Capture the cell that displays the provided text and extract its [x, y] central coordinate. 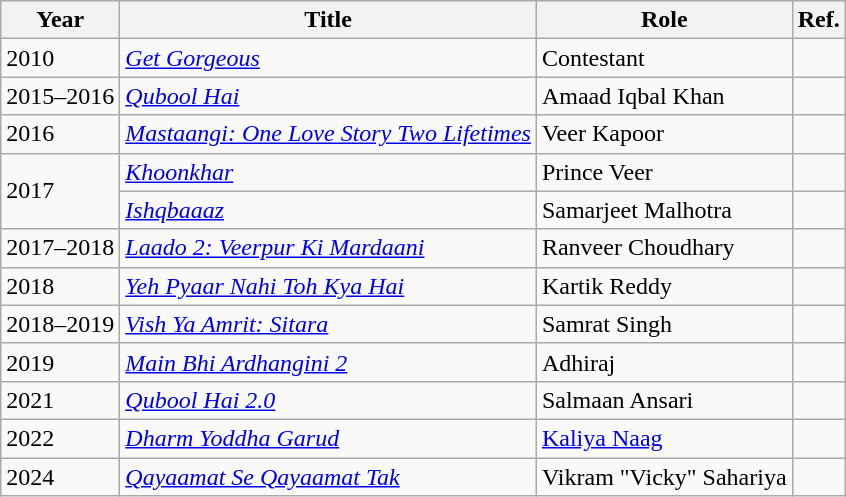
2018 [60, 286]
Prince Veer [664, 172]
Title [328, 20]
Qubool Hai [328, 96]
Ref. [818, 20]
Samrat Singh [664, 324]
2024 [60, 477]
Vish Ya Amrit: Sitara [328, 324]
Ishqbaaaz [328, 210]
2017–2018 [60, 248]
Laado 2: Veerpur Ki Mardaani [328, 248]
2022 [60, 438]
2016 [60, 134]
2017 [60, 191]
Adhiraj [664, 362]
Khoonkhar [328, 172]
Year [60, 20]
Kaliya Naag [664, 438]
Main Bhi Ardhangini 2 [328, 362]
Qayaamat Se Qayaamat Tak [328, 477]
Mastaangi: One Love Story Two Lifetimes [328, 134]
Contestant [664, 58]
Veer Kapoor [664, 134]
Dharm Yoddha Garud [328, 438]
Amaad Iqbal Khan [664, 96]
Kartik Reddy [664, 286]
2018–2019 [60, 324]
Samarjeet Malhotra [664, 210]
2015–2016 [60, 96]
Yeh Pyaar Nahi Toh Kya Hai [328, 286]
2019 [60, 362]
2021 [60, 400]
Qubool Hai 2.0 [328, 400]
Role [664, 20]
Ranveer Choudhary [664, 248]
Salmaan Ansari [664, 400]
Get Gorgeous [328, 58]
2010 [60, 58]
Vikram "Vicky" Sahariya [664, 477]
